Identify which cell holds the provided text, then report its (X, Y) central coordinate. 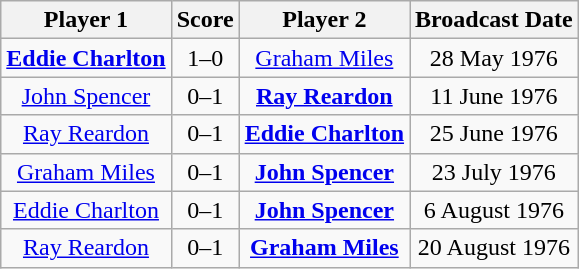
Broadcast Date (494, 20)
28 May 1976 (494, 58)
20 August 1976 (494, 248)
Player 2 (324, 20)
6 August 1976 (494, 210)
25 June 1976 (494, 134)
23 July 1976 (494, 172)
Score (205, 20)
Player 1 (86, 20)
1–0 (205, 58)
11 June 1976 (494, 96)
